Identify which cell holds the provided text, then report its [x, y] central coordinate. 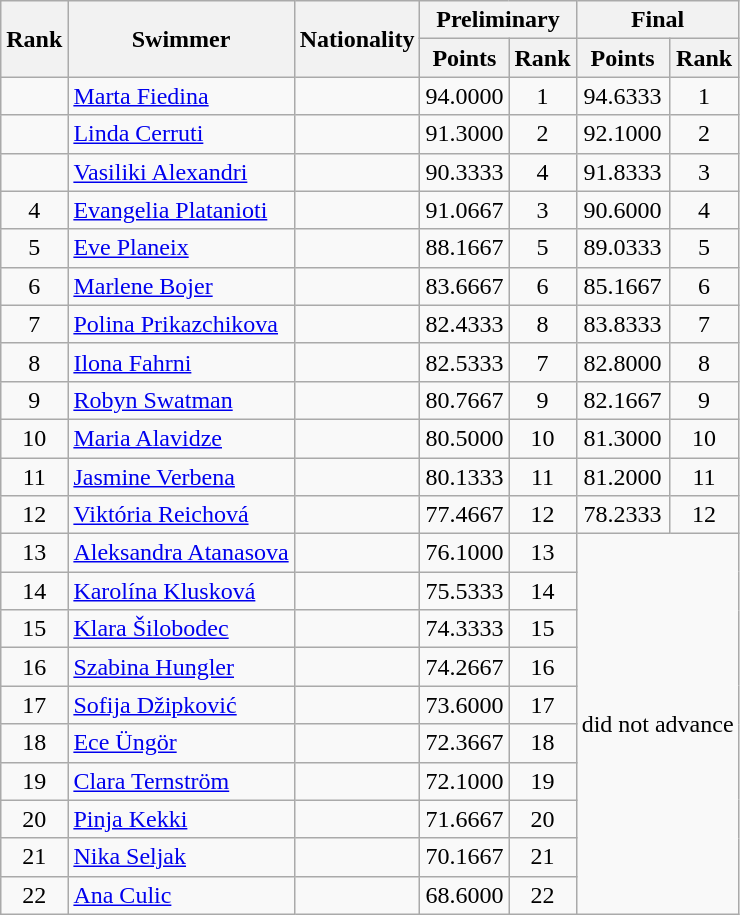
72.3667 [464, 743]
74.3333 [464, 629]
76.1000 [464, 553]
75.5333 [464, 591]
85.1667 [622, 286]
Sofija Džipković [181, 705]
Evangelia Platanioti [181, 210]
91.8333 [622, 172]
90.6000 [622, 210]
Linda Cerruti [181, 134]
Aleksandra Atanasova [181, 553]
94.0000 [464, 96]
78.2333 [622, 515]
70.1667 [464, 857]
80.1333 [464, 477]
Marlene Bojer [181, 286]
92.1000 [622, 134]
Ilona Fahrni [181, 362]
Preliminary [498, 20]
90.3333 [464, 172]
Polina Prikazchikova [181, 324]
82.5333 [464, 362]
83.6667 [464, 286]
Ana Culic [181, 895]
Szabina Hungler [181, 667]
77.4667 [464, 515]
89.0333 [622, 248]
Final [658, 20]
68.6000 [464, 895]
Jasmine Verbena [181, 477]
Ece Üngör [181, 743]
81.3000 [622, 438]
83.8333 [622, 324]
80.7667 [464, 400]
Pinja Kekki [181, 819]
did not advance [658, 724]
Karolína Klusková [181, 591]
Clara Ternström [181, 781]
Klara Šilobodec [181, 629]
73.6000 [464, 705]
Maria Alavidze [181, 438]
81.2000 [622, 477]
82.8000 [622, 362]
Robyn Swatman [181, 400]
Nika Seljak [181, 857]
Swimmer [181, 39]
91.3000 [464, 134]
Nationality [357, 39]
Marta Fiedina [181, 96]
72.1000 [464, 781]
88.1667 [464, 248]
Viktória Reichová [181, 515]
82.4333 [464, 324]
94.6333 [622, 96]
80.5000 [464, 438]
71.6667 [464, 819]
74.2667 [464, 667]
91.0667 [464, 210]
Eve Planeix [181, 248]
82.1667 [622, 400]
Vasiliki Alexandri [181, 172]
